Output the (x, y) coordinate of the center of the cell containing the given text.  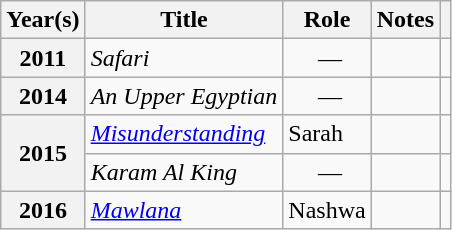
Misunderstanding (184, 134)
2016 (43, 210)
An Upper Egyptian (184, 96)
2015 (43, 153)
Role (327, 20)
Notes (405, 20)
Safari (184, 58)
Karam Al King (184, 172)
Title (184, 20)
Year(s) (43, 20)
Mawlana (184, 210)
Sarah (327, 134)
Nashwa (327, 210)
2014 (43, 96)
2011 (43, 58)
